Find where the given text appears and provide that cell's center as [x, y] coordinate. 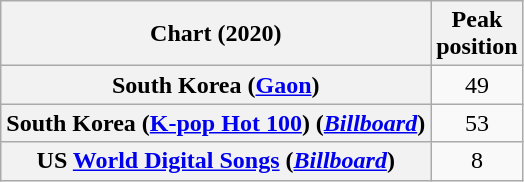
Chart (2020) [216, 34]
49 [477, 85]
South Korea (K-pop Hot 100) (Billboard) [216, 123]
8 [477, 161]
Peakposition [477, 34]
US World Digital Songs (Billboard) [216, 161]
53 [477, 123]
South Korea (Gaon) [216, 85]
